Return (X, Y) of the center of cell containing provided text 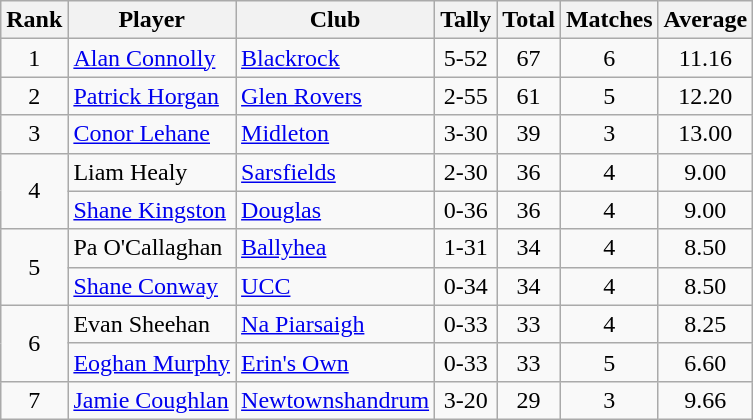
Liam Healy (152, 172)
2 (34, 96)
3-20 (466, 400)
Total (529, 20)
1 (34, 58)
5-52 (466, 58)
67 (529, 58)
8.25 (706, 324)
Midleton (336, 134)
Shane Kingston (152, 210)
Na Piarsaigh (336, 324)
39 (529, 134)
61 (529, 96)
13.00 (706, 134)
UCC (336, 286)
7 (34, 400)
Matches (609, 20)
Average (706, 20)
11.16 (706, 58)
Ballyhea (336, 248)
Sarsfields (336, 172)
1-31 (466, 248)
Rank (34, 20)
0-36 (466, 210)
2-30 (466, 172)
Conor Lehane (152, 134)
Douglas (336, 210)
Alan Connolly (152, 58)
Shane Conway (152, 286)
2-55 (466, 96)
29 (529, 400)
Player (152, 20)
Evan Sheehan (152, 324)
Pa O'Callaghan (152, 248)
12.20 (706, 96)
Tally (466, 20)
6.60 (706, 362)
Patrick Horgan (152, 96)
Erin's Own (336, 362)
Eoghan Murphy (152, 362)
0-34 (466, 286)
Club (336, 20)
9.66 (706, 400)
Glen Rovers (336, 96)
3-30 (466, 134)
Jamie Coughlan (152, 400)
Blackrock (336, 58)
Newtownshandrum (336, 400)
